Determine the [x, y] coordinate at the center of the cell enclosing the given text.  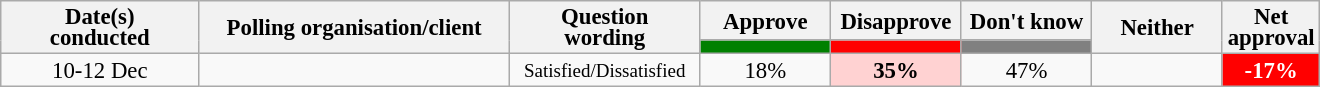
35% [896, 70]
Neither [1158, 28]
Net approval [1271, 28]
47% [1026, 70]
Disapprove [896, 20]
Questionwording [604, 28]
10-12 Dec [100, 70]
Date(s)conducted [100, 28]
Approve [766, 20]
Polling organisation/client [354, 28]
Satisfied/Dissatisfied [604, 70]
-17% [1271, 70]
Don't know [1026, 20]
18% [766, 70]
